Identify which cell holds the provided text, then report its (x, y) central coordinate. 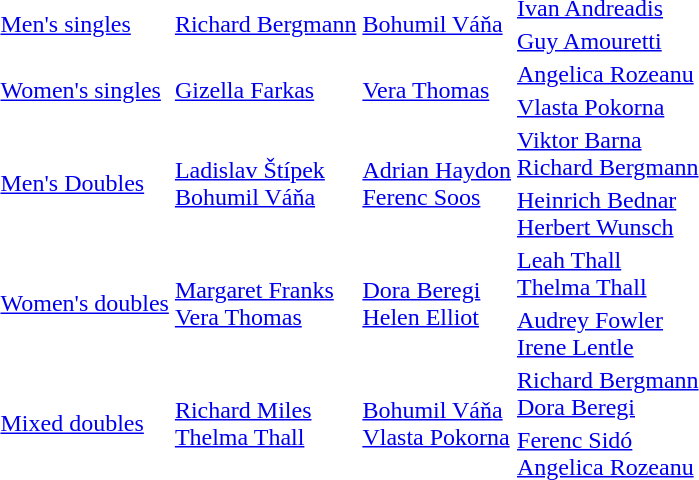
Adrian Haydon Ferenc Soos (437, 184)
Vera Thomas (437, 90)
Ladislav Štípek Bohumil Váňa (266, 184)
Margaret Franks Vera Thomas (266, 304)
Gizella Farkas (266, 90)
Dora Beregi Helen Elliot (437, 304)
